Output the [x, y] coordinate of the center of the cell containing the given text.  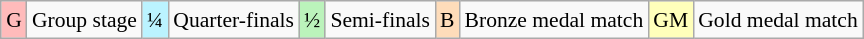
GM [670, 20]
Semi-finals [380, 20]
Gold medal match [778, 20]
Quarter-finals [234, 20]
B [448, 20]
G [14, 20]
Group stage [84, 20]
½ [312, 20]
¼ [155, 20]
Bronze medal match [554, 20]
